Return the [x, y] coordinate for the center point of the cell that contains the specified text.  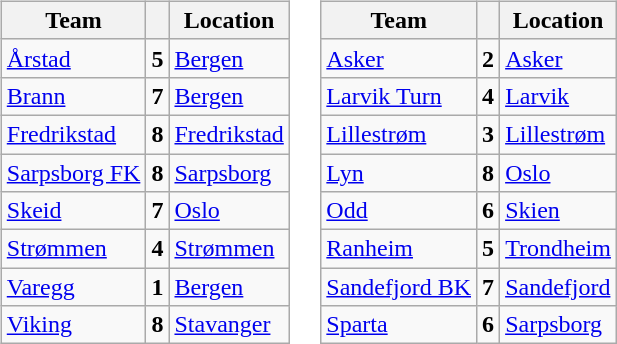
Trondheim [558, 249]
Odd [399, 211]
Sarpsborg FK [74, 173]
Larvik [558, 96]
Skeid [74, 211]
Varegg [74, 287]
Brann [74, 96]
3 [488, 134]
2 [488, 58]
1 [158, 287]
Sandefjord [558, 287]
Ranheim [399, 249]
Viking [74, 325]
Sandefjord BK [399, 287]
Larvik Turn [399, 96]
Skien [558, 211]
Stavanger [229, 325]
Sparta [399, 325]
Lyn [399, 173]
Årstad [74, 58]
